Return (X, Y) of the center of cell containing provided text 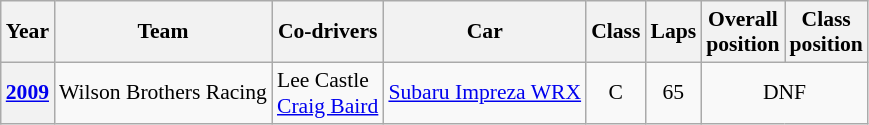
Laps (673, 32)
Car (484, 32)
Year (28, 32)
Co-drivers (328, 32)
Overallposition (742, 32)
Lee Castle Craig Baird (328, 92)
Class (616, 32)
Classposition (826, 32)
Wilson Brothers Racing (163, 92)
DNF (784, 92)
Team (163, 32)
C (616, 92)
65 (673, 92)
Subaru Impreza WRX (484, 92)
2009 (28, 92)
